Output the (X, Y) coordinate of the center of the cell containing the given text.  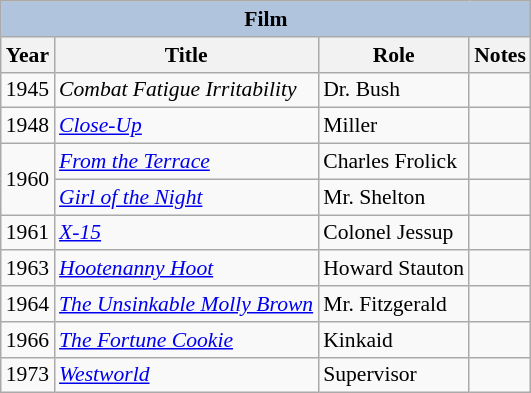
Howard Stauton (394, 269)
Combat Fatigue Irritability (186, 90)
Colonel Jessup (394, 233)
Kinkaid (394, 340)
Supervisor (394, 375)
From the Terrace (186, 162)
Charles Frolick (394, 162)
Westworld (186, 375)
The Fortune Cookie (186, 340)
1948 (28, 126)
1964 (28, 304)
Girl of the Night (186, 197)
Mr. Shelton (394, 197)
1961 (28, 233)
1963 (28, 269)
Mr. Fitzgerald (394, 304)
Hootenanny Hoot (186, 269)
Close-Up (186, 126)
Title (186, 55)
Dr. Bush (394, 90)
Film (266, 19)
1966 (28, 340)
Miller (394, 126)
1973 (28, 375)
1960 (28, 180)
Year (28, 55)
Notes (500, 55)
Role (394, 55)
The Unsinkable Molly Brown (186, 304)
X-15 (186, 233)
1945 (28, 90)
